Identify which cell holds the provided text, then report its [X, Y] central coordinate. 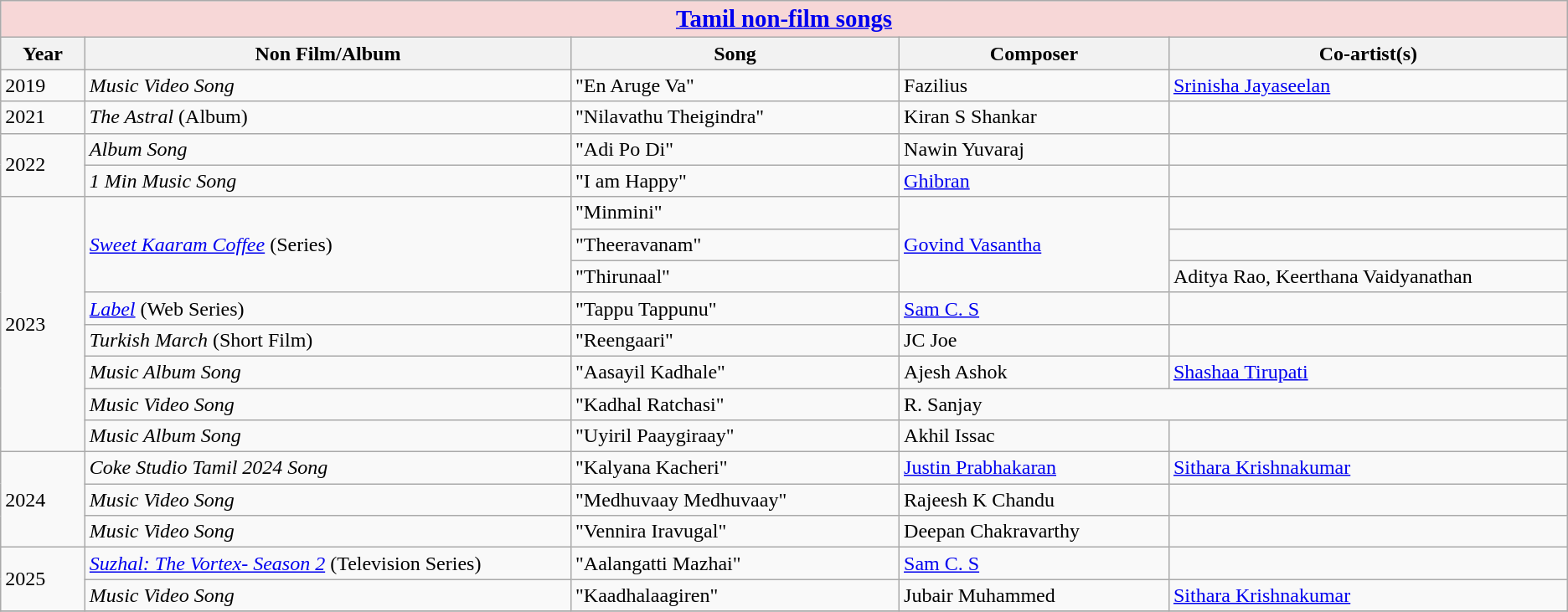
Song [735, 54]
"En Aruge Va" [735, 85]
Shashaa Tirupati [1368, 372]
Justin Prabhakaran [1034, 468]
"Nilavathu Theigindra" [735, 117]
Srinisha Jayaseelan [1368, 85]
Ghibran [1034, 181]
1 Min Music Song [328, 181]
"Aalangatti Mazhai" [735, 563]
"Minmini" [735, 213]
"I am Happy" [735, 181]
Coke Studio Tamil 2024 Song [328, 468]
Year [44, 54]
Deepan Chakravarthy [1034, 532]
Suzhal: The Vortex- Season 2 (Television Series) [328, 563]
Fazilius [1034, 85]
R. Sanjay [1234, 404]
Label (Web Series) [328, 308]
Tamil non-film songs [784, 19]
"Adi Po Di" [735, 149]
Akhil Issac [1034, 436]
Rajeesh K Chandu [1034, 500]
"Uyiril Paaygiraay" [735, 436]
"Reengaari" [735, 340]
Album Song [328, 149]
The Astral (Album) [328, 117]
Composer [1034, 54]
Sweet Kaaram Coffee (Series) [328, 244]
"Tappu Tappunu" [735, 308]
"Kadhal Ratchasi" [735, 404]
Jubair Muhammed [1034, 595]
Co-artist(s) [1368, 54]
2023 [44, 324]
2019 [44, 85]
2025 [44, 579]
Ajesh Ashok [1034, 372]
Aditya Rao, Keerthana Vaidyanathan [1368, 276]
"Aasayil Kadhale" [735, 372]
Nawin Yuvaraj [1034, 149]
Kiran S Shankar [1034, 117]
"Theeravanam" [735, 244]
Non Film/Album [328, 54]
JC Joe [1034, 340]
Govind Vasantha [1034, 244]
2022 [44, 165]
"Thirunaal" [735, 276]
"Kaadhalaagiren" [735, 595]
"Medhuvaay Medhuvaay" [735, 500]
2021 [44, 117]
"Vennira Iravugal" [735, 532]
Turkish March (Short Film) [328, 340]
"Kalyana Kacheri" [735, 468]
2024 [44, 500]
